Detect which cell encompasses the target text, then output its (x, y) center coordinate. 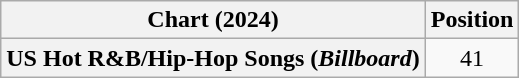
Chart (2024) (213, 20)
Position (472, 20)
41 (472, 58)
US Hot R&B/Hip-Hop Songs (Billboard) (213, 58)
